Return [X, Y] of the center of cell containing provided text 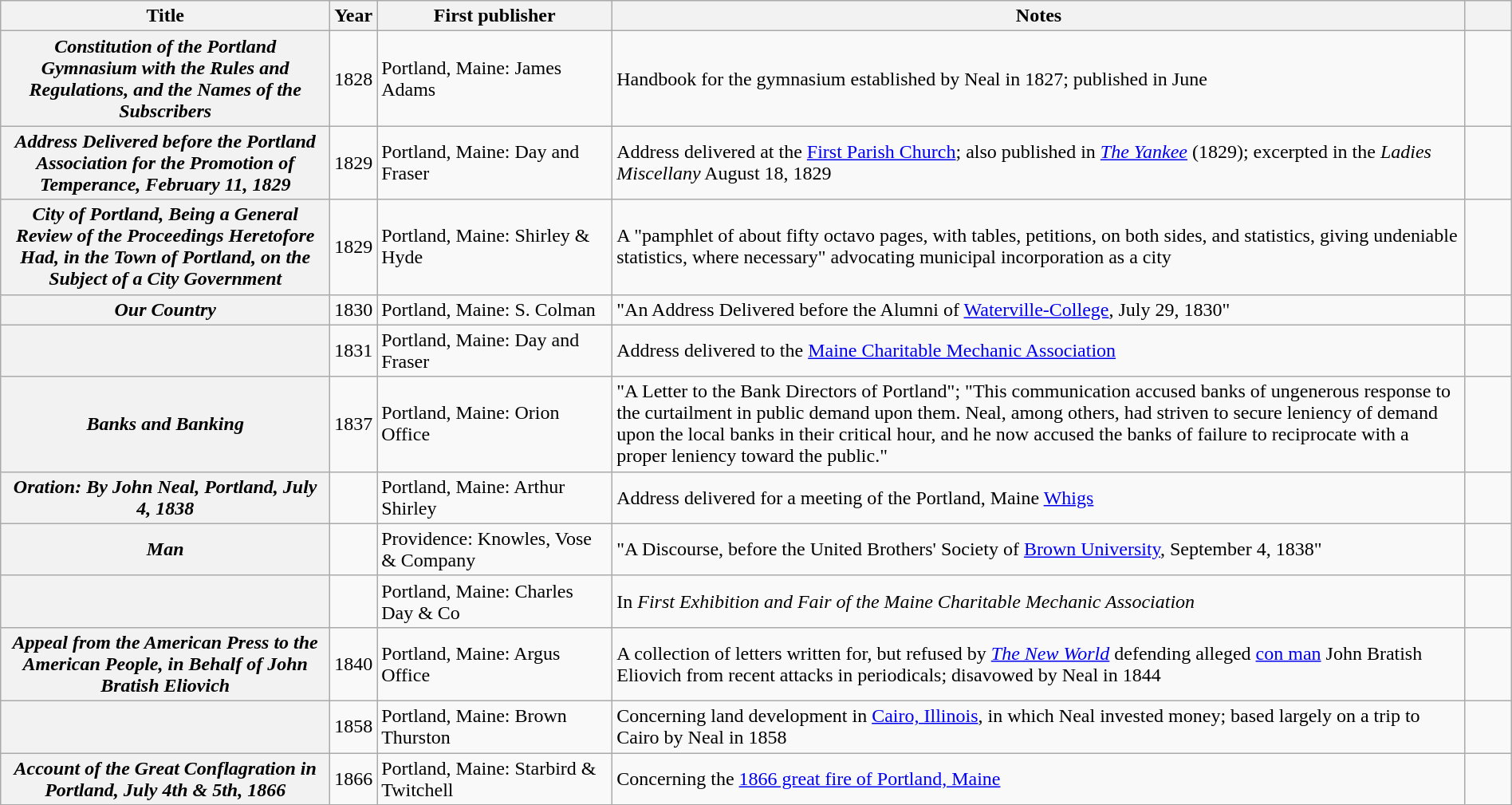
1858 [354, 726]
Address delivered at the First Parish Church; also published in The Yankee (1829); excerpted in the Ladies Miscellany August 18, 1829 [1039, 163]
Concerning land development in Cairo, Illinois, in which Neal invested money; based largely on a trip to Cairo by Neal in 1858 [1039, 726]
Address delivered for a meeting of the Portland, Maine Whigs [1039, 498]
Our Country [166, 310]
Providence: Knowles, Vose & Company [494, 549]
Portland, Maine: S. Colman [494, 310]
Banks and Banking [166, 424]
Portland, Maine: James Adams [494, 78]
1831 [354, 351]
1830 [354, 310]
Title [166, 16]
Year [354, 16]
Portland, Maine: Charles Day & Co [494, 602]
"A Discourse, before the United Brothers' Society of Brown University, September 4, 1838" [1039, 549]
Constitution of the Portland Gymnasium with the Rules and Regulations, and the Names of the Subscribers [166, 78]
1828 [354, 78]
Oration: By John Neal, Portland, July 4, 1838 [166, 498]
Man [166, 549]
First publisher [494, 16]
Address Delivered before the Portland Association for the Promotion of Temperance, February 11, 1829 [166, 163]
Portland, Maine: Starbird & Twitchell [494, 779]
1866 [354, 779]
Portland, Maine: Arthur Shirley [494, 498]
1837 [354, 424]
Portland, Maine: Argus Office [494, 664]
1840 [354, 664]
Portland, Maine: Brown Thurston [494, 726]
Handbook for the gymnasium established by Neal in 1827; published in June [1039, 78]
In First Exhibition and Fair of the Maine Charitable Mechanic Association [1039, 602]
City of Portland, Being a General Review of the Proceedings Heretofore Had, in the Town of Portland, on the Subject of a City Government [166, 247]
Concerning the 1866 great fire of Portland, Maine [1039, 779]
Portland, Maine: Shirley & Hyde [494, 247]
Address delivered to the Maine Charitable Mechanic Association [1039, 351]
Portland, Maine: Orion Office [494, 424]
"An Address Delivered before the Alumni of Waterville-College, July 29, 1830" [1039, 310]
Account of the Great Conflagration in Portland, July 4th & 5th, 1866 [166, 779]
Appeal from the American Press to the American People, in Behalf of John Bratish Eliovich [166, 664]
Notes [1039, 16]
